Determine the [X, Y] coordinate at the center of the cell enclosing the given text.  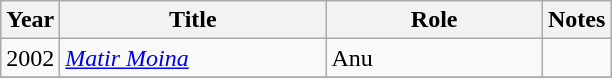
Year [30, 20]
Anu [434, 58]
Title [193, 20]
Notes [576, 20]
Role [434, 20]
Matir Moina [193, 58]
2002 [30, 58]
